Identify which cell holds the provided text, then report its [X, Y] central coordinate. 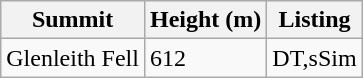
Height (m) [205, 20]
Summit [73, 20]
Glenleith Fell [73, 58]
DT,sSim [314, 58]
612 [205, 58]
Listing [314, 20]
